Search for the cell housing the specified text and yield its (x, y) center coordinate. 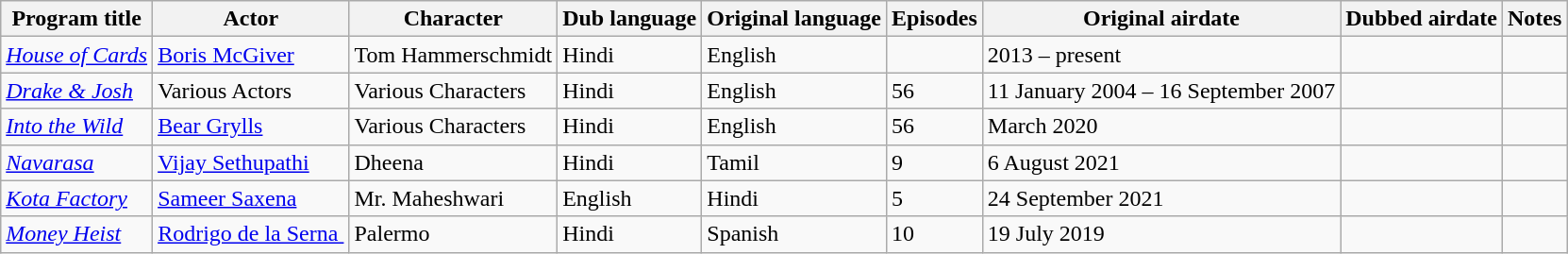
Program title (77, 19)
Kota Factory (77, 198)
Dheena (453, 162)
Rodrigo de la Serna (251, 234)
Money Heist (77, 234)
Navarasa (77, 162)
19 July 2019 (1160, 234)
Original airdate (1160, 19)
5 (935, 198)
2013 – present (1160, 55)
9 (935, 162)
Into the Wild (77, 127)
Tom Hammerschmidt (453, 55)
Mr. Maheshwari (453, 198)
Dubbed airdate (1422, 19)
Tamil (794, 162)
Character (453, 19)
Notes (1534, 19)
Bear Grylls (251, 127)
Vijay Sethupathi (251, 162)
Various Actors (251, 91)
Drake & Josh (77, 91)
Sameer Saxena (251, 198)
Boris McGiver (251, 55)
March 2020 (1160, 127)
Actor (251, 19)
House of Cards (77, 55)
Episodes (935, 19)
Dub language (630, 19)
Palermo (453, 234)
6 August 2021 (1160, 162)
Original language (794, 19)
11 January 2004 – 16 September 2007 (1160, 91)
10 (935, 234)
24 September 2021 (1160, 198)
Spanish (794, 234)
